Extract the (x, y) coordinate from the center of the cell holding the provided text.  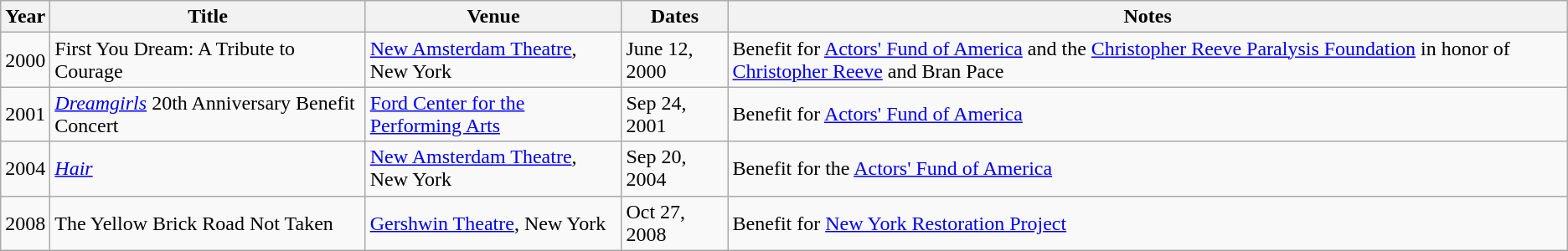
Benefit for Actors' Fund of America (1148, 114)
Benefit for Actors' Fund of America and the Christopher Reeve Paralysis Foundation in honor of Christopher Reeve and Bran Pace (1148, 60)
Year (25, 17)
Gershwin Theatre, New York (493, 223)
Dreamgirls 20th Anniversary Benefit Concert (208, 114)
The Yellow Brick Road Not Taken (208, 223)
Sep 20, 2004 (675, 169)
Sep 24, 2001 (675, 114)
2008 (25, 223)
2000 (25, 60)
Title (208, 17)
Hair (208, 169)
Benefit for the Actors' Fund of America (1148, 169)
Notes (1148, 17)
Venue (493, 17)
Benefit for New York Restoration Project (1148, 223)
June 12, 2000 (675, 60)
2004 (25, 169)
2001 (25, 114)
Oct 27, 2008 (675, 223)
Ford Center for the Performing Arts (493, 114)
Dates (675, 17)
First You Dream: A Tribute to Courage (208, 60)
